From the cell containing the given text, extract its center point as (x, y) coordinate. 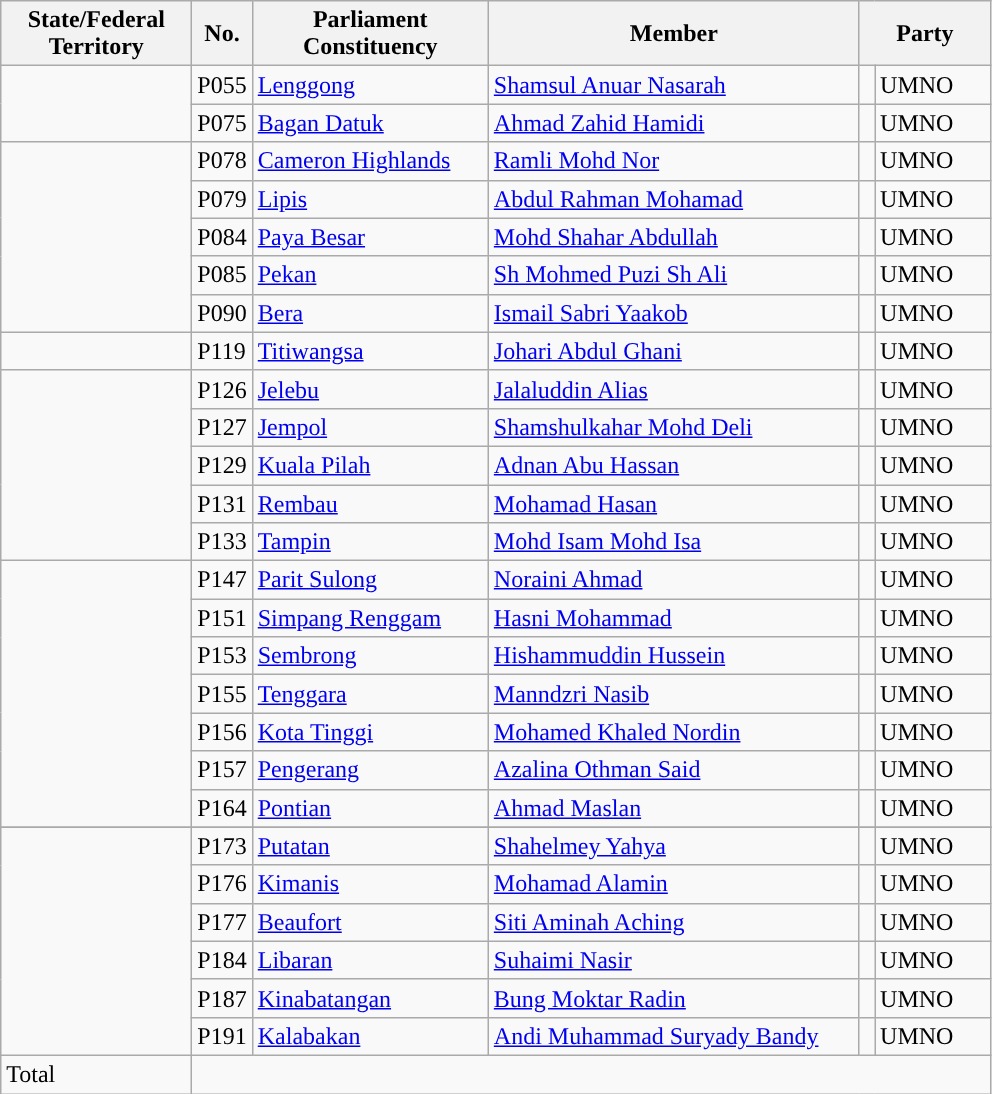
Kinabatangan (370, 998)
Pontian (370, 808)
Beaufort (370, 922)
P084 (222, 237)
P119 (222, 351)
P164 (222, 808)
State/Federal Territory (96, 34)
P176 (222, 884)
Tenggara (370, 694)
P133 (222, 542)
Ahmad Maslan (674, 808)
Suhaimi Nasir (674, 960)
P079 (222, 199)
Noraini Ahmad (674, 580)
Mohd Shahar Abdullah (674, 237)
Hasni Mohammad (674, 618)
Johari Abdul Ghani (674, 351)
Bung Moktar Radin (674, 998)
Cameron Highlands (370, 161)
P151 (222, 618)
P075 (222, 123)
P177 (222, 922)
Ramli Mohd Nor (674, 161)
P129 (222, 465)
Paya Besar (370, 237)
P090 (222, 313)
Abdul Rahman Mohamad (674, 199)
Party (924, 34)
Lipis (370, 199)
P184 (222, 960)
P147 (222, 580)
Shahelmey Yahya (674, 846)
Parit Sulong (370, 580)
Mohd Isam Mohd Isa (674, 542)
Ahmad Zahid Hamidi (674, 123)
P156 (222, 732)
Kalabakan (370, 1036)
No. (222, 34)
P187 (222, 998)
Siti Aminah Aching (674, 922)
Hishammuddin Hussein (674, 656)
P157 (222, 770)
Shamsul Anuar Nasarah (674, 85)
Member (674, 34)
Adnan Abu Hassan (674, 465)
Parliament Constituency (370, 34)
P131 (222, 503)
P173 (222, 846)
Bagan Datuk (370, 123)
P126 (222, 389)
P085 (222, 275)
P055 (222, 85)
Jempol (370, 427)
Kimanis (370, 884)
Pekan (370, 275)
Lenggong (370, 85)
Andi Muhammad Suryady Bandy (674, 1036)
P127 (222, 427)
P191 (222, 1036)
P078 (222, 161)
Mohamad Hasan (674, 503)
P155 (222, 694)
Libaran (370, 960)
Tampin (370, 542)
Ismail Sabri Yaakob (674, 313)
Mohamed Khaled Nordin (674, 732)
Jelebu (370, 389)
Total (96, 1074)
Manndzri Nasib (674, 694)
P153 (222, 656)
Pengerang (370, 770)
Putatan (370, 846)
Mohamad Alamin (674, 884)
Rembau (370, 503)
Sh Mohmed Puzi Sh Ali (674, 275)
Sembrong (370, 656)
Azalina Othman Said (674, 770)
Kota Tinggi (370, 732)
Bera (370, 313)
Simpang Renggam (370, 618)
Shamshulkahar Mohd Deli (674, 427)
Titiwangsa (370, 351)
Kuala Pilah (370, 465)
Jalaluddin Alias (674, 389)
